Find where the given text appears and provide that cell's center as (x, y) coordinate. 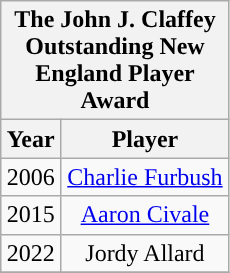
Charlie Furbush (146, 177)
2015 (31, 215)
2006 (31, 177)
Aaron Civale (146, 215)
2022 (31, 253)
Player (146, 139)
Year (31, 139)
Jordy Allard (146, 253)
The John J. Claffey Outstanding New England Player Award (116, 60)
